Search for the cell housing the specified text and yield its [X, Y] center coordinate. 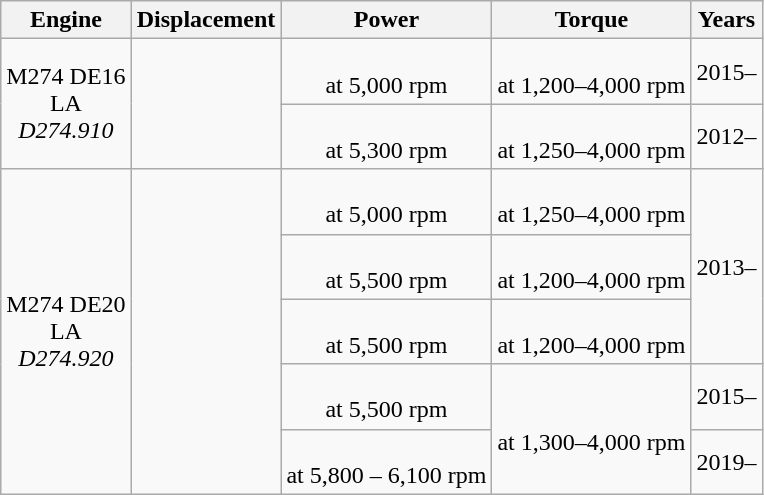
Displacement [206, 20]
2019– [726, 462]
Years [726, 20]
Torque [592, 20]
at 5,800 – 6,100 rpm [386, 462]
at 5,300 rpm [386, 136]
at 1,300–4,000 rpm [592, 429]
2013– [726, 266]
M274 DE16 LAD274.910 [66, 104]
M274 DE20 LAD274.920 [66, 332]
2012– [726, 136]
Power [386, 20]
Engine [66, 20]
